Scan for the cell matching the given text and deliver its [X, Y] coordinate at center. 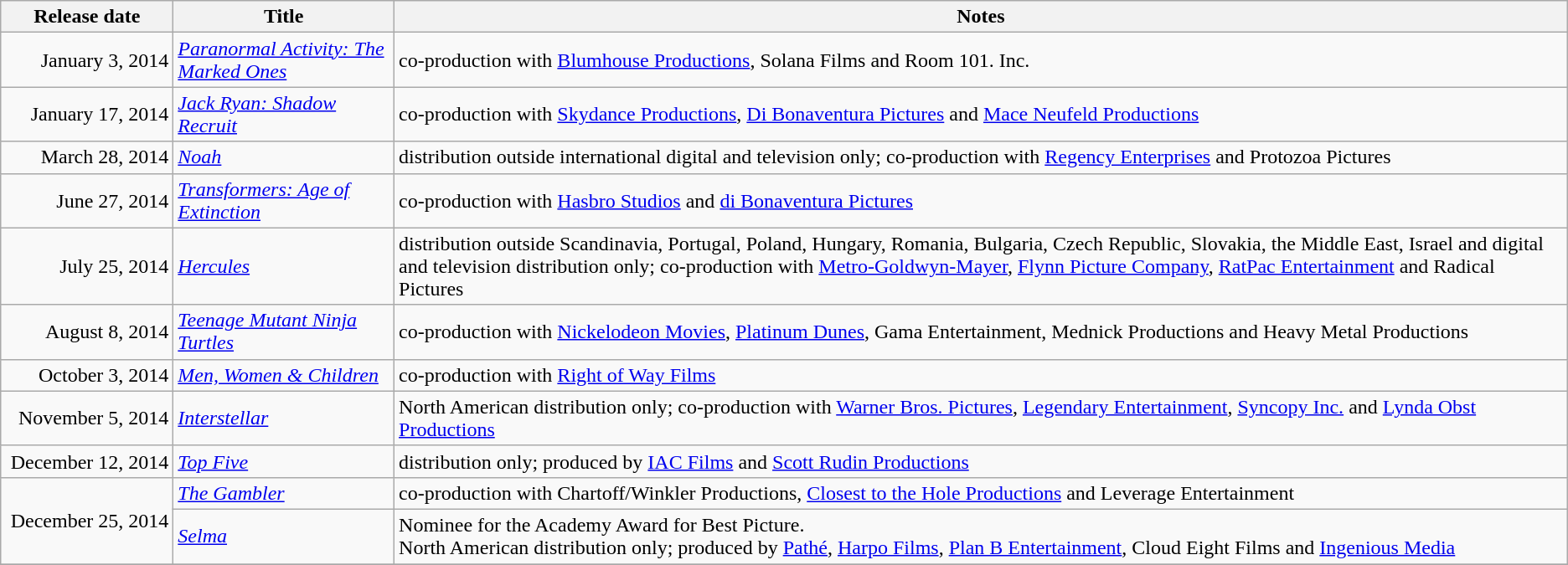
January 3, 2014 [87, 60]
co-production with Skydance Productions, Di Bonaventura Pictures and Mace Neufeld Productions [982, 114]
June 27, 2014 [87, 201]
co-production with Right of Way Films [982, 375]
distribution only; produced by IAC Films and Scott Rudin Productions [982, 461]
Paranormal Activity: The Marked Ones [284, 60]
Selma [284, 536]
co-production with Nickelodeon Movies, Platinum Dunes, Gama Entertainment, Mednick Productions and Heavy Metal Productions [982, 331]
Hercules [284, 266]
Men, Women & Children [284, 375]
January 17, 2014 [87, 114]
December 12, 2014 [87, 461]
co-production with Chartoff/Winkler Productions, Closest to the Hole Productions and Leverage Entertainment [982, 493]
Teenage Mutant Ninja Turtles [284, 331]
distribution outside international digital and television only; co-production with Regency Enterprises and Protozoa Pictures [982, 157]
July 25, 2014 [87, 266]
co-production with Hasbro Studios and di Bonaventura Pictures [982, 201]
March 28, 2014 [87, 157]
Release date [87, 17]
Notes [982, 17]
The Gambler [284, 493]
Noah [284, 157]
December 25, 2014 [87, 521]
August 8, 2014 [87, 331]
November 5, 2014 [87, 419]
co-production with Blumhouse Productions, Solana Films and Room 101. Inc. [982, 60]
North American distribution only; co-production with Warner Bros. Pictures, Legendary Entertainment, Syncopy Inc. and Lynda Obst Productions [982, 419]
October 3, 2014 [87, 375]
Jack Ryan: Shadow Recruit [284, 114]
Title [284, 17]
Transformers: Age of Extinction [284, 201]
Top Five [284, 461]
Interstellar [284, 419]
